Pinpoint the cell where the given text exists, returning its [x, y] midpoint coordinate. 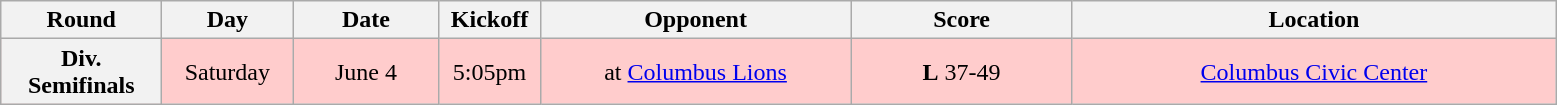
Day [228, 20]
Saturday [228, 72]
L 37-49 [962, 72]
Columbus Civic Center [1314, 72]
Opponent [696, 20]
Kickoff [490, 20]
June 4 [366, 72]
Round [82, 20]
Date [366, 20]
Div. Semifinals [82, 72]
Score [962, 20]
at Columbus Lions [696, 72]
Location [1314, 20]
5:05pm [490, 72]
